Find where the given text appears and provide that cell's center as (x, y) coordinate. 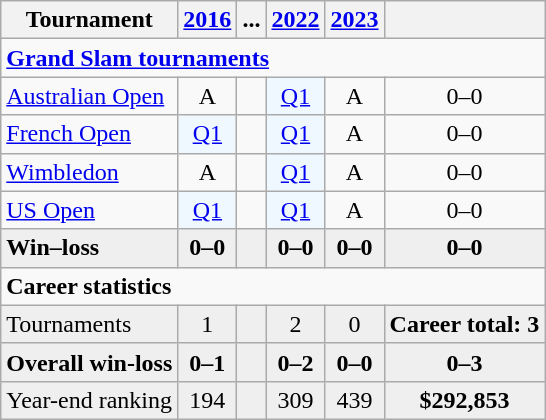
Overall win-loss (90, 362)
Career total: 3 (464, 324)
2022 (296, 20)
Win–loss (90, 248)
2 (296, 324)
Year-end ranking (90, 400)
Grand Slam tournaments (273, 58)
439 (354, 400)
... (252, 20)
309 (296, 400)
Tournaments (90, 324)
2016 (208, 20)
French Open (90, 134)
$292,853 (464, 400)
Tournament (90, 20)
0–2 (296, 362)
Australian Open (90, 96)
194 (208, 400)
2023 (354, 20)
1 (208, 324)
US Open (90, 210)
0–1 (208, 362)
0–3 (464, 362)
Career statistics (273, 286)
0 (354, 324)
Wimbledon (90, 172)
